Determine the (X, Y) coordinate at the center of the cell enclosing the given text.  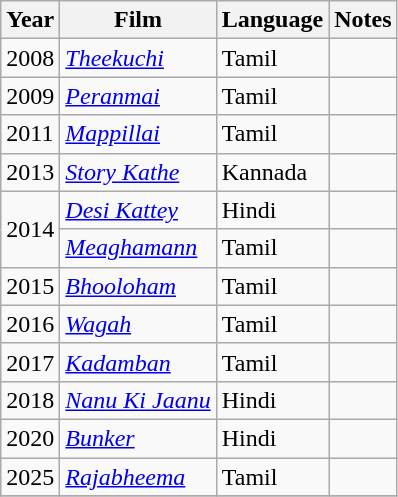
Peranmai (138, 96)
2018 (30, 400)
2008 (30, 58)
Bhooloham (138, 286)
Kadamban (138, 362)
Meaghamann (138, 248)
2015 (30, 286)
2016 (30, 324)
Year (30, 20)
Wagah (138, 324)
2017 (30, 362)
Mappillai (138, 134)
Desi Kattey (138, 210)
2020 (30, 438)
Notes (363, 20)
Film (138, 20)
2009 (30, 96)
Story Kathe (138, 172)
Language (272, 20)
Bunker (138, 438)
Rajabheema (138, 477)
Nanu Ki Jaanu (138, 400)
Kannada (272, 172)
Theekuchi (138, 58)
2013 (30, 172)
2014 (30, 229)
2025 (30, 477)
2011 (30, 134)
